Return the [X, Y] coordinate for the center point of the cell that contains the specified text.  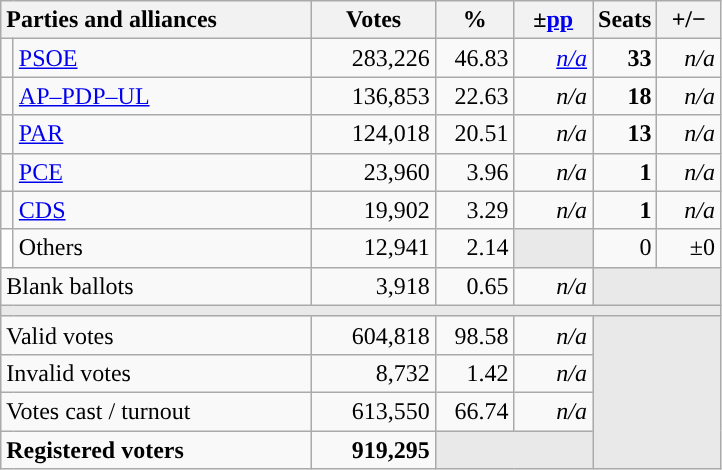
136,853 [374, 96]
18 [624, 96]
Registered voters [156, 449]
Others [162, 248]
22.63 [474, 96]
98.58 [474, 335]
PSOE [162, 58]
Parties and alliances [156, 20]
Blank ballots [156, 286]
2.14 [474, 248]
12,941 [374, 248]
0 [624, 248]
3.96 [474, 172]
CDS [162, 210]
13 [624, 134]
1.42 [474, 373]
Invalid votes [156, 373]
33 [624, 58]
3.29 [474, 210]
66.74 [474, 411]
283,226 [374, 58]
604,818 [374, 335]
0.65 [474, 286]
±0 [689, 248]
% [474, 20]
Valid votes [156, 335]
Votes [374, 20]
919,295 [374, 449]
Votes cast / turnout [156, 411]
AP–PDP–UL [162, 96]
PAR [162, 134]
8,732 [374, 373]
46.83 [474, 58]
20.51 [474, 134]
3,918 [374, 286]
+/− [689, 20]
124,018 [374, 134]
613,550 [374, 411]
23,960 [374, 172]
PCE [162, 172]
±pp [554, 20]
19,902 [374, 210]
Seats [624, 20]
